Return the (x, y) coordinate for the center point of the cell that contains the specified text.  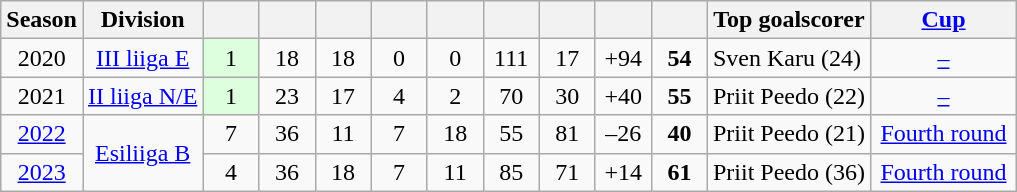
Esiliiga B (142, 153)
Sven Karu (24) (788, 58)
Priit Peedo (21) (788, 134)
2023 (42, 172)
II liiga N/E (142, 96)
+94 (623, 58)
30 (567, 96)
Top goalscorer (788, 20)
40 (679, 134)
III liiga E (142, 58)
70 (511, 96)
–26 (623, 134)
Cup (943, 20)
Priit Peedo (22) (788, 96)
81 (567, 134)
2021 (42, 96)
61 (679, 172)
54 (679, 58)
2020 (42, 58)
111 (511, 58)
Season (42, 20)
85 (511, 172)
Division (142, 20)
2 (455, 96)
2022 (42, 134)
23 (287, 96)
+40 (623, 96)
Priit Peedo (36) (788, 172)
71 (567, 172)
+14 (623, 172)
